Search for the cell housing the specified text and yield its (X, Y) center coordinate. 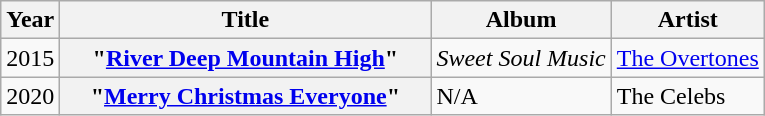
Album (521, 20)
Title (246, 20)
2015 (30, 58)
The Celebs (688, 96)
Artist (688, 20)
The Overtones (688, 58)
N/A (521, 96)
"Merry Christmas Everyone" (246, 96)
Year (30, 20)
2020 (30, 96)
Sweet Soul Music (521, 58)
"River Deep Mountain High" (246, 58)
